Extract the (x, y) coordinate from the center of the cell holding the provided text.  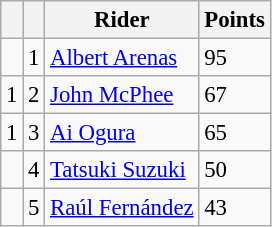
4 (34, 170)
Raúl Fernández (122, 208)
5 (34, 208)
Rider (122, 20)
2 (34, 95)
50 (234, 170)
43 (234, 208)
Albert Arenas (122, 58)
Ai Ogura (122, 133)
67 (234, 95)
65 (234, 133)
Points (234, 20)
95 (234, 58)
Tatsuki Suzuki (122, 170)
3 (34, 133)
John McPhee (122, 95)
